Capture the cell that displays the provided text and extract its [X, Y] central coordinate. 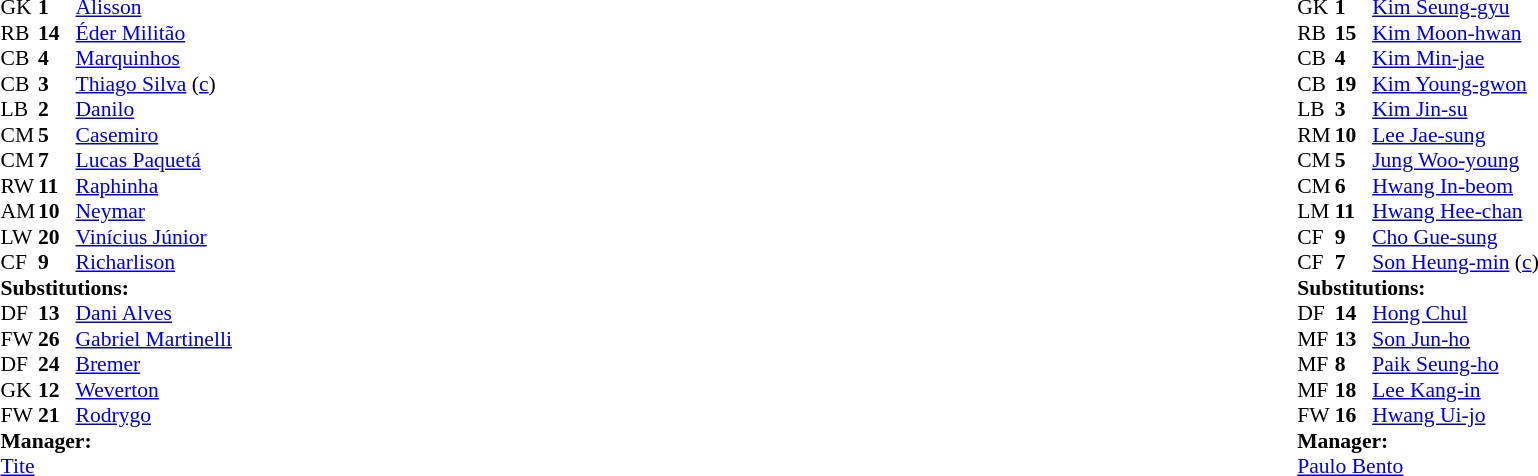
2 [57, 109]
6 [1354, 186]
Gabriel Martinelli [154, 339]
Lucas Paquetá [154, 161]
GK [19, 390]
Casemiro [154, 135]
Raphinha [154, 186]
Substitutions: [116, 288]
15 [1354, 33]
Bremer [154, 365]
18 [1354, 390]
LM [1316, 211]
8 [1354, 365]
Rodrygo [154, 415]
Manager: [116, 441]
Dani Alves [154, 313]
20 [57, 237]
Éder Militão [154, 33]
LW [19, 237]
AM [19, 211]
Weverton [154, 390]
16 [1354, 415]
26 [57, 339]
24 [57, 365]
Thiago Silva (c) [154, 84]
Vinícius Júnior [154, 237]
Marquinhos [154, 59]
RW [19, 186]
21 [57, 415]
Neymar [154, 211]
Danilo [154, 109]
Richarlison [154, 263]
RM [1316, 135]
19 [1354, 84]
12 [57, 390]
